Detect which cell encompasses the target text, then output its (x, y) center coordinate. 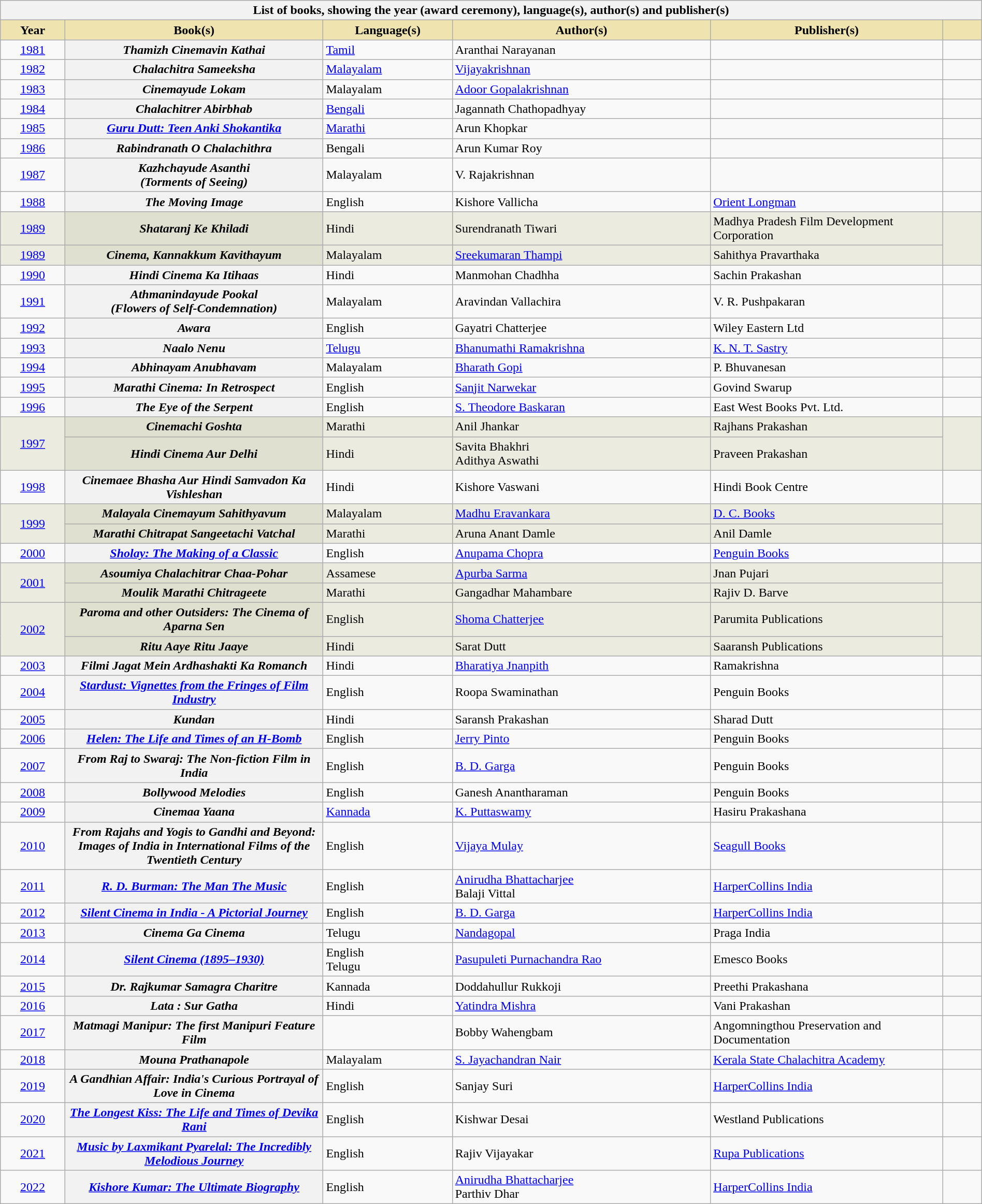
Cinema Ga Cinema (194, 933)
Pasupuleti Purnachandra Rao (581, 959)
Book(s) (194, 30)
Sanjay Suri (581, 1086)
Guru Dutt: Teen Anki Shokantika (194, 128)
Kishore Kumar: The Ultimate Biography (194, 1187)
K. Puttaswamy (581, 812)
Publisher(s) (827, 30)
Rabindranath O Chalachithra (194, 148)
Angomningthou Preservation and Documentation (827, 1033)
Bhanumathi Ramakrishna (581, 348)
Lata : Sur Gatha (194, 1006)
Arun Kumar Roy (581, 148)
Westland Publications (827, 1120)
1992 (33, 328)
Anirudha Bhattacharjee Parthiv Dhar (581, 1187)
Preethi Prakashana (827, 986)
2019 (33, 1086)
Tamil (387, 50)
Arun Khopkar (581, 128)
Seagull Books (827, 846)
Music by Laxmikant Pyarelal: The Incredibly Melodious Journey (194, 1154)
Chalachitrer Abirbhab (194, 109)
1999 (33, 524)
Rajiv D. Barve (827, 592)
2016 (33, 1006)
R. D. Burman: The Man The Music (194, 887)
Ramakrishna (827, 666)
Kishore Vaswani (581, 487)
From Raj to Swaraj: The Non-fiction Film in India (194, 765)
1995 (33, 387)
Year (33, 30)
Author(s) (581, 30)
Surendranath Tiwari (581, 228)
The Moving Image (194, 201)
1981 (33, 50)
2008 (33, 792)
2022 (33, 1187)
2017 (33, 1033)
Rupa Publications (827, 1154)
Silent Cinema (1895–1930) (194, 959)
Paroma and other Outsiders: The Cinema of Aparna Sen (194, 619)
1994 (33, 368)
Cinemayude Lokam (194, 89)
S. Theodore Baskaran (581, 407)
Cinemaee Bhasha Aur Hindi Samvadon Ka Vishleshan (194, 487)
Gangadhar Mahambare (581, 592)
Bobby Wahengbam (581, 1033)
Cinema, Kannakkum Kavithayum (194, 255)
2021 (33, 1154)
Emesco Books (827, 959)
Hindi Cinema Aur Delhi (194, 454)
2003 (33, 666)
1986 (33, 148)
Helen: The Life and Times of an H-Bomb (194, 739)
Ganesh Anantharaman (581, 792)
1998 (33, 487)
Adoor Gopalakrishnan (581, 89)
Silent Cinema in India - A Pictorial Journey (194, 913)
Sarat Dutt (581, 646)
Ritu Aaye Ritu Jaaye (194, 646)
Rajhans Prakashan (827, 427)
From Rajahs and Yogis to Gandhi and Beyond: Images of India in International Films of the Twentieth Century (194, 846)
Naalo Nenu (194, 348)
V. Rajakrishnan (581, 175)
2007 (33, 765)
Aravindan Vallachira (581, 301)
Govind Swarup (827, 387)
Dr. Rajkumar Samagra Charitre (194, 986)
1996 (33, 407)
Apurba Sarma (581, 573)
Anil Jhankar (581, 427)
Kerala State Chalachitra Academy (827, 1059)
Sharad Dutt (827, 719)
Yatindra Mishra (581, 1006)
2009 (33, 812)
1988 (33, 201)
Marathi Cinema: In Retrospect (194, 387)
Stardust: Vignettes from the Fringes of Film Industry (194, 693)
Bharath Gopi (581, 368)
List of books, showing the year (award ceremony), language(s), author(s) and publisher(s) (491, 10)
2020 (33, 1120)
1982 (33, 69)
Matmagi Manipur: The first Manipuri Feature Film (194, 1033)
Jnan Pujari (827, 573)
Chalachitra Sameeksha (194, 69)
Awara (194, 328)
Vijaya Mulay (581, 846)
P. Bhuvanesan (827, 368)
Bollywood Melodies (194, 792)
A Gandhian Affair: India's Curious Portrayal of Love in Cinema (194, 1086)
1984 (33, 109)
Praveen Prakashan (827, 454)
Vani Prakashan (827, 1006)
Savita BhakhriAdithya Aswathi (581, 454)
Cinemaa Yaana (194, 812)
Parumita Publications (827, 619)
Abhinayam Anubhavam (194, 368)
Athmanindayude Pookal(Flowers of Self-Condemnation) (194, 301)
Madhu Eravankara (581, 514)
The Longest Kiss: The Life and Times of Devika Rani (194, 1120)
Sachin Prakashan (827, 275)
Kundan (194, 719)
Roopa Swaminathan (581, 693)
2002 (33, 629)
Kazhchayude Asanthi(Torments of Seeing) (194, 175)
1983 (33, 89)
Gayatri Chatterjee (581, 328)
Filmi Jagat Mein Ardhashakti Ka Romanch (194, 666)
Cinemachi Goshta (194, 427)
Aranthai Narayanan (581, 50)
K. N. T. Sastry (827, 348)
Mouna Prathanapole (194, 1059)
Marathi Chitrapat Sangeetachi Vatchal (194, 533)
2004 (33, 693)
Anil Damle (827, 533)
Asoumiya Chalachitrar Chaa-Pohar (194, 573)
1987 (33, 175)
Sreekumaran Thampi (581, 255)
Nandagopal (581, 933)
1991 (33, 301)
2013 (33, 933)
2005 (33, 719)
Doddahullur Rukkoji (581, 986)
Jagannath Chathopadhyay (581, 109)
Moulik Marathi Chitrageete (194, 592)
Aruna Anant Damle (581, 533)
Shataranj Ke Khiladi (194, 228)
East West Books Pvt. Ltd. (827, 407)
Malayala Cinemayum Sahithyavum (194, 514)
Assamese (387, 573)
Hasiru Prakashana (827, 812)
Praga India (827, 933)
Kishore Vallicha (581, 201)
Sanjit Narwekar (581, 387)
Orient Longman (827, 201)
Anupama Chopra (581, 553)
Saaransh Publications (827, 646)
V. R. Pushpakaran (827, 301)
1997 (33, 443)
Anirudha Bhattacharjee Balaji Vittal (581, 887)
The Eye of the Serpent (194, 407)
1993 (33, 348)
Saransh Prakashan (581, 719)
2010 (33, 846)
Thamizh Cinemavin Kathai (194, 50)
EnglishTelugu (387, 959)
Vijayakrishnan (581, 69)
1990 (33, 275)
D. C. Books (827, 514)
Hindi Book Centre (827, 487)
Kishwar Desai (581, 1120)
2012 (33, 913)
2018 (33, 1059)
2000 (33, 553)
Madhya Pradesh Film Development Corporation (827, 228)
Bharatiya Jnanpith (581, 666)
2015 (33, 986)
2011 (33, 887)
2006 (33, 739)
Wiley Eastern Ltd (827, 328)
Sholay: The Making of a Classic (194, 553)
Jerry Pinto (581, 739)
Shoma Chatterjee (581, 619)
Hindi Cinema Ka Itihaas (194, 275)
1985 (33, 128)
S. Jayachandran Nair (581, 1059)
2001 (33, 583)
2014 (33, 959)
Language(s) (387, 30)
Rajiv Vijayakar (581, 1154)
Manmohan Chadhha (581, 275)
Sahithya Pravarthaka (827, 255)
